Capture the cell that displays the provided text and extract its (X, Y) central coordinate. 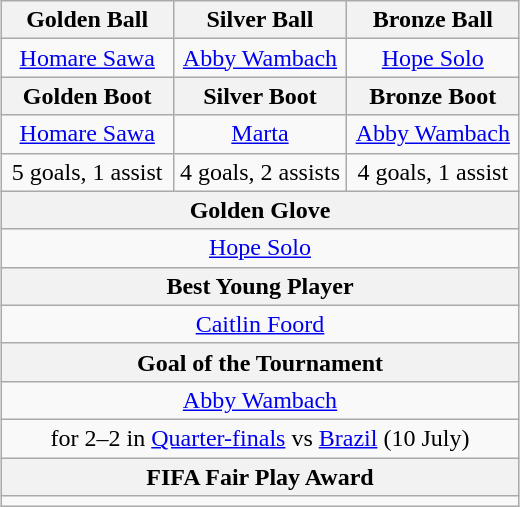
Golden Boot (88, 96)
Bronze Ball (432, 20)
Caitlin Foord (260, 324)
Bronze Boot (432, 96)
Best Young Player (260, 286)
Golden Ball (88, 20)
4 goals, 2 assists (260, 172)
FIFA Fair Play Award (260, 477)
for 2–2 in Quarter-finals vs Brazil (10 July) (260, 438)
5 goals, 1 assist (88, 172)
4 goals, 1 assist (432, 172)
Silver Boot (260, 96)
Marta (260, 134)
Silver Ball (260, 20)
Goal of the Tournament (260, 362)
Golden Glove (260, 210)
